Capture the cell that displays the provided text and extract its [x, y] central coordinate. 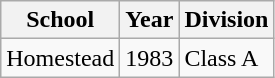
1983 [150, 58]
Class A [226, 58]
School [60, 20]
Year [150, 20]
Homestead [60, 58]
Division [226, 20]
